Output the [X, Y] coordinate of the center of the cell containing the given text.  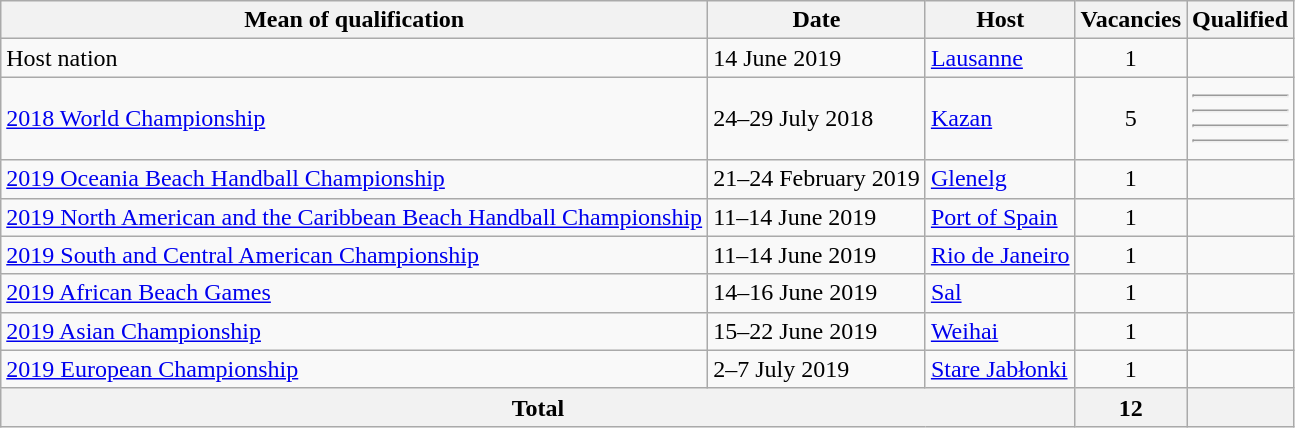
14–16 June 2019 [817, 293]
Total [538, 407]
Host nation [354, 58]
2019 North American and the Caribbean Beach Handball Championship [354, 217]
12 [1131, 407]
Date [817, 20]
2019 South and Central American Championship [354, 255]
2019 Asian Championship [354, 331]
2019 Oceania Beach Handball Championship [354, 179]
Mean of qualification [354, 20]
Rio de Janeiro [1000, 255]
2019 African Beach Games [354, 293]
24–29 July 2018 [817, 118]
21–24 February 2019 [817, 179]
14 June 2019 [817, 58]
Lausanne [1000, 58]
15–22 June 2019 [817, 331]
Port of Spain [1000, 217]
Sal [1000, 293]
Vacancies [1131, 20]
Stare Jabłonki [1000, 369]
2018 World Championship [354, 118]
5 [1131, 118]
Host [1000, 20]
Weihai [1000, 331]
Kazan [1000, 118]
2019 European Championship [354, 369]
Glenelg [1000, 179]
2–7 July 2019 [817, 369]
Qualified [1240, 20]
